Extract the [x, y] coordinate from the center of the cell holding the provided text.  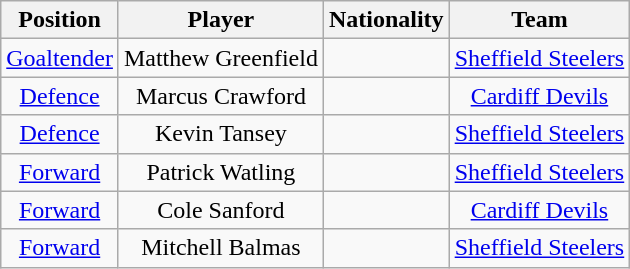
Marcus Crawford [220, 96]
Matthew Greenfield [220, 58]
Player [220, 20]
Cole Sanford [220, 210]
Goaltender [60, 58]
Mitchell Balmas [220, 248]
Kevin Tansey [220, 134]
Position [60, 20]
Team [540, 20]
Nationality [386, 20]
Patrick Watling [220, 172]
